Find where the given text appears and provide that cell's center as [X, Y] coordinate. 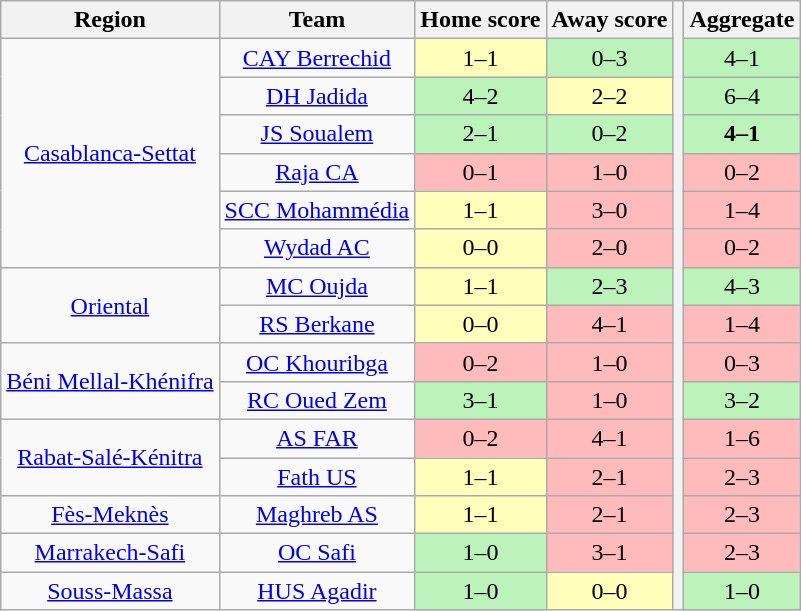
3–2 [742, 400]
1–6 [742, 438]
Oriental [110, 305]
OC Khouribga [317, 362]
Region [110, 20]
Marrakech-Safi [110, 553]
JS Soualem [317, 134]
CAY Berrechid [317, 58]
AS FAR [317, 438]
Rabat-Salé-Kénitra [110, 457]
Casablanca-Settat [110, 153]
OC Safi [317, 553]
2–0 [610, 248]
4–3 [742, 286]
0–1 [480, 172]
RC Oued Zem [317, 400]
Wydad AC [317, 248]
Aggregate [742, 20]
MC Oujda [317, 286]
DH Jadida [317, 96]
Team [317, 20]
Raja CA [317, 172]
Fès-Meknès [110, 515]
4–2 [480, 96]
HUS Agadir [317, 591]
Souss-Massa [110, 591]
Fath US [317, 477]
6–4 [742, 96]
Home score [480, 20]
Béni Mellal-Khénifra [110, 381]
2–2 [610, 96]
Maghreb AS [317, 515]
SCC Mohammédia [317, 210]
3–0 [610, 210]
RS Berkane [317, 324]
Away score [610, 20]
